Provide the [x, y] coordinate of the cell's center where the given text is located.  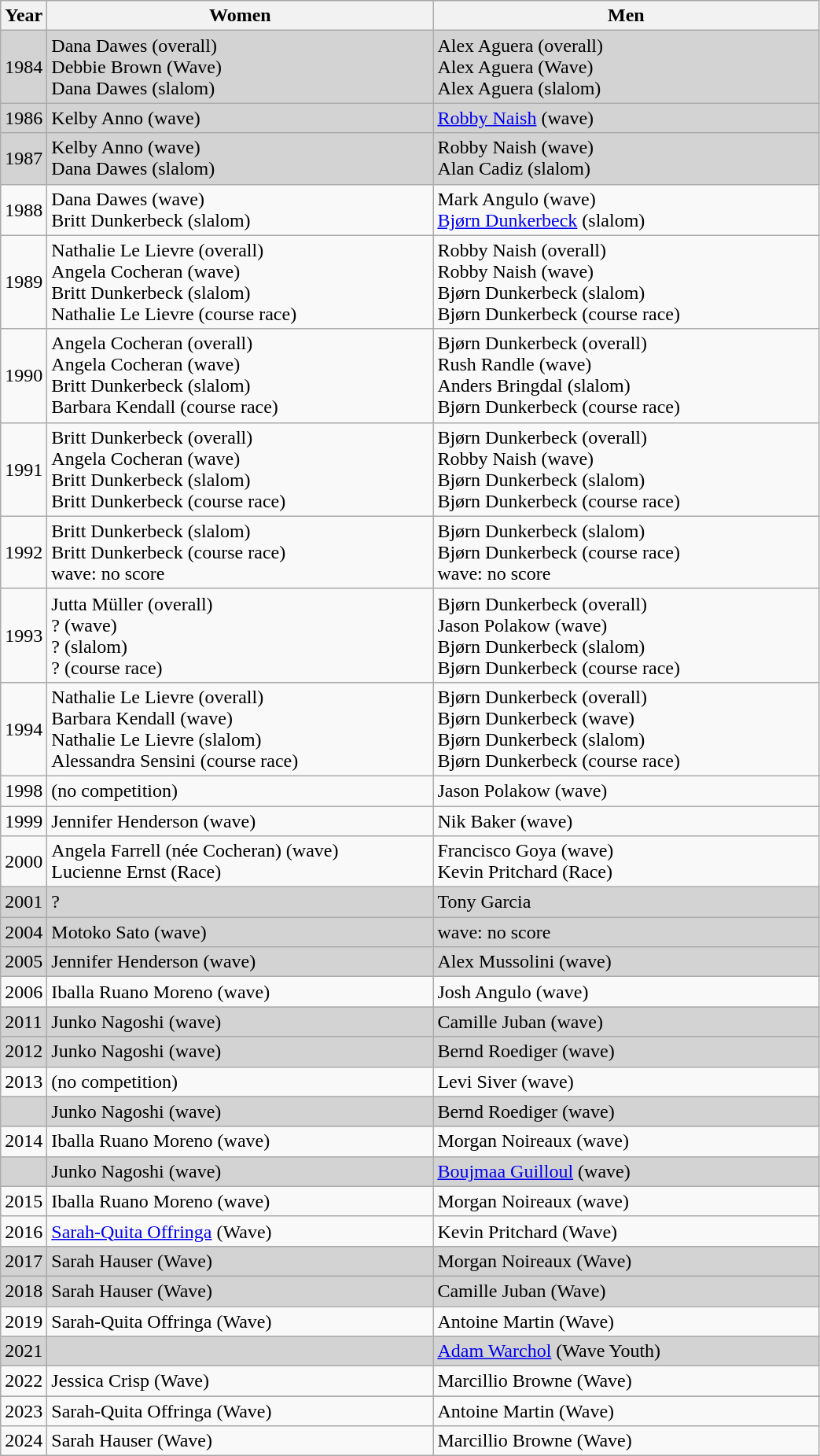
Jessica Crisp (Wave) [241, 1381]
2022 [24, 1381]
1984 [24, 67]
2012 [24, 1052]
Morgan Noireaux (Wave) [626, 1261]
Angela Cocheran (overall) Angela Cocheran (wave) Britt Dunkerbeck (slalom) Barbara Kendall (course race) [241, 376]
Nathalie Le Lievre (overall) Angela Cocheran (wave) Britt Dunkerbeck (slalom) Nathalie Le Lievre (course race) [241, 282]
2006 [24, 992]
Kelby Anno (wave) [241, 118]
Bjørn Dunkerbeck (overall) Robby Naish (wave) Bjørn Dunkerbeck (slalom) Bjørn Dunkerbeck (course race) [626, 469]
Levi Siver (wave) [626, 1082]
Kelby Anno (wave) Dana Dawes (slalom) [241, 159]
? [241, 902]
Alex Aguera (overall) Alex Aguera (Wave) Alex Aguera (slalom) [626, 67]
Alex Mussolini (wave) [626, 962]
Jutta Müller (overall)? (wave)? (slalom)? (course race) [241, 636]
Bjørn Dunkerbeck (overall) Bjørn Dunkerbeck (wave) Bjørn Dunkerbeck (slalom) Bjørn Dunkerbeck (course race) [626, 728]
Boujmaa Guilloul (wave) [626, 1171]
Year [24, 16]
Angela Farrell (née Cocheran) (wave) Lucienne Ernst (Race) [241, 862]
2023 [24, 1411]
Britt Dunkerbeck (overall) Angela Cocheran (wave) Britt Dunkerbeck (slalom) Britt Dunkerbeck (course race) [241, 469]
2019 [24, 1321]
2000 [24, 862]
2013 [24, 1082]
Francisco Goya (wave) Kevin Pritchard (Race) [626, 862]
1990 [24, 376]
Bjørn Dunkerbeck (overall) Jason Polakow (wave) Bjørn Dunkerbeck (slalom) Bjørn Dunkerbeck (course race) [626, 636]
2021 [24, 1351]
2005 [24, 962]
1986 [24, 118]
1989 [24, 282]
Britt Dunkerbeck (slalom) Britt Dunkerbeck (course race)wave: no score [241, 552]
Josh Angulo (wave) [626, 992]
1998 [24, 791]
Jason Polakow (wave) [626, 791]
Robby Naish (wave) [626, 118]
Dana Dawes (overall) Debbie Brown (Wave) Dana Dawes (slalom) [241, 67]
1992 [24, 552]
Kevin Pritchard (Wave) [626, 1231]
Camille Juban (Wave) [626, 1291]
Dana Dawes (wave) Britt Dunkerbeck (slalom) [241, 209]
2015 [24, 1201]
2014 [24, 1141]
1991 [24, 469]
1999 [24, 820]
2016 [24, 1231]
Bjørn Dunkerbeck (slalom) Bjørn Dunkerbeck (course race)wave: no score [626, 552]
2024 [24, 1441]
1988 [24, 209]
2018 [24, 1291]
1994 [24, 728]
Bjørn Dunkerbeck (overall) Rush Randle (wave) Anders Bringdal (slalom) Bjørn Dunkerbeck (course race) [626, 376]
Adam Warchol (Wave Youth) [626, 1351]
Robby Naish (wave) Alan Cadiz (slalom) [626, 159]
Tony Garcia [626, 902]
Nathalie Le Lievre (overall) Barbara Kendall (wave) Nathalie Le Lievre (slalom) Alessandra Sensini (course race) [241, 728]
2017 [24, 1261]
Camille Juban (wave) [626, 1022]
wave: no score [626, 932]
1987 [24, 159]
Women [241, 16]
2004 [24, 932]
Mark Angulo (wave) Bjørn Dunkerbeck (slalom) [626, 209]
Motoko Sato (wave) [241, 932]
2001 [24, 902]
Robby Naish (overall) Robby Naish (wave) Bjørn Dunkerbeck (slalom) Bjørn Dunkerbeck (course race) [626, 282]
2011 [24, 1022]
1993 [24, 636]
Nik Baker (wave) [626, 820]
Men [626, 16]
